Detect which cell encompasses the target text, then output its [X, Y] center coordinate. 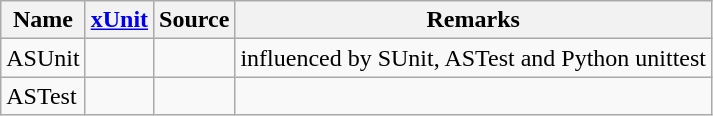
influenced by SUnit, ASTest and Python unittest [474, 58]
ASUnit [43, 58]
Source [194, 20]
Remarks [474, 20]
ASTest [43, 96]
Name [43, 20]
xUnit [119, 20]
